For the text-containing cell, return its midpoint in [x, y] coordinate format. 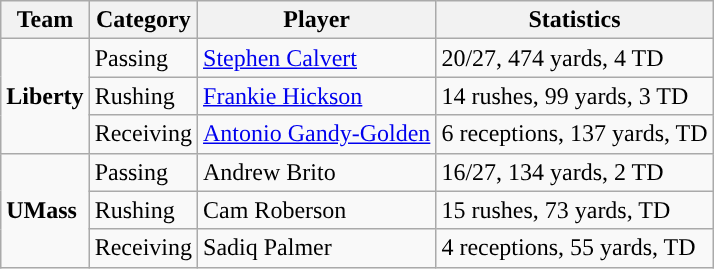
UMass [45, 210]
Liberty [45, 96]
Stephen Calvert [317, 58]
Cam Roberson [317, 210]
Team [45, 20]
Frankie Hickson [317, 96]
Antonio Gandy-Golden [317, 134]
16/27, 134 yards, 2 TD [574, 172]
Statistics [574, 20]
15 rushes, 73 yards, TD [574, 210]
Andrew Brito [317, 172]
14 rushes, 99 yards, 3 TD [574, 96]
6 receptions, 137 yards, TD [574, 134]
Sadiq Palmer [317, 248]
20/27, 474 yards, 4 TD [574, 58]
Player [317, 20]
4 receptions, 55 yards, TD [574, 248]
Category [143, 20]
